For the text-containing cell, return its midpoint in (X, Y) coordinate format. 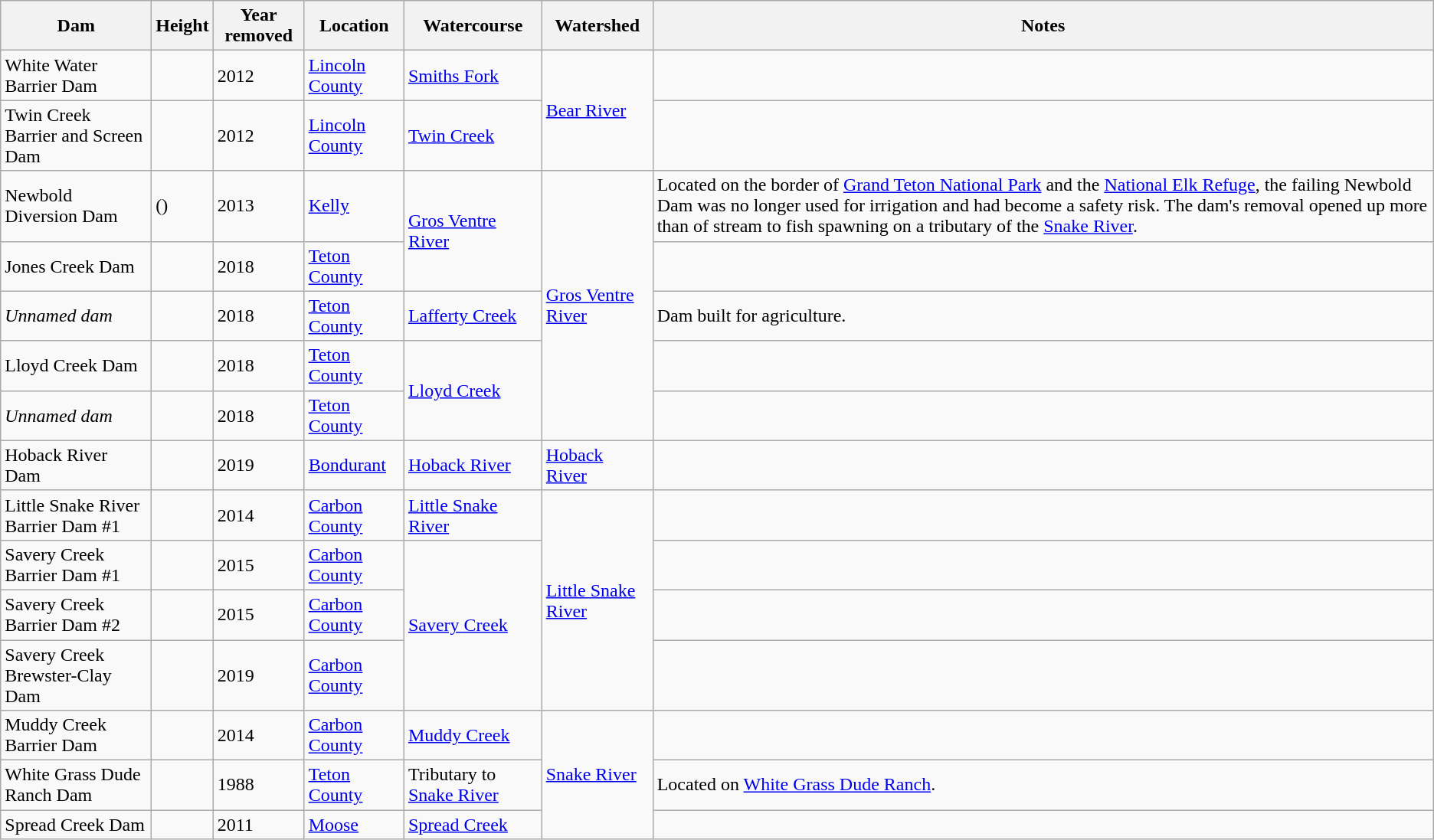
Twin Creek (473, 136)
Muddy Creek Barrier Dam (77, 735)
Snake River (597, 775)
Dam (77, 26)
2013 (259, 206)
Savery Creek Barrier Dam #2 (77, 614)
Lafferty Creek (473, 315)
Tributary to Snake River (473, 786)
Spread Creek (473, 825)
Location (354, 26)
Bondurant (354, 466)
2011 (259, 825)
Lloyd Creek (473, 391)
Notes (1043, 26)
Moose (354, 825)
White Grass Dude Ranch Dam (77, 786)
Little Snake River Barrier Dam #1 (77, 515)
Jones Creek Dam (77, 266)
Height (182, 26)
Located on White Grass Dude Ranch. (1043, 786)
Spread Creek Dam (77, 825)
Smiths Fork (473, 75)
Kelly (354, 206)
Year removed (259, 26)
Savery Creek Barrier Dam #1 (77, 565)
Savery Creek (473, 625)
Lloyd Creek Dam (77, 366)
Watercourse (473, 26)
Bear River (597, 110)
Savery Creek Brewster-Clay Dam (77, 675)
Twin Creek Barrier and Screen Dam (77, 136)
() (182, 206)
1988 (259, 786)
Watershed (597, 26)
White Water Barrier Dam (77, 75)
Hoback River Dam (77, 466)
Newbold Diversion Dam (77, 206)
Dam built for agriculture. (1043, 315)
Muddy Creek (473, 735)
